Locate the cell with the specified text and output its [X, Y] center coordinate. 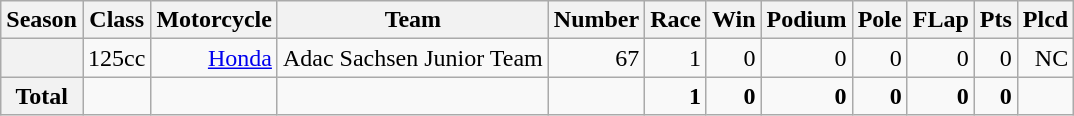
Pole [880, 20]
Class [116, 20]
Season [42, 20]
Total [42, 96]
Honda [214, 58]
Plcd [1045, 20]
Number [596, 20]
Race [676, 20]
125cc [116, 58]
Adac Sachsen Junior Team [412, 58]
Team [412, 20]
Pts [996, 20]
67 [596, 58]
FLap [940, 20]
Win [734, 20]
Motorcycle [214, 20]
NC [1045, 58]
Podium [806, 20]
